Find where the given text appears and provide that cell's center as [x, y] coordinate. 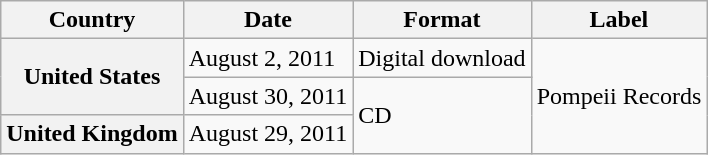
Country [92, 20]
Format [442, 20]
August 2, 2011 [268, 58]
CD [442, 115]
Digital download [442, 58]
Pompeii Records [619, 96]
August 30, 2011 [268, 96]
United Kingdom [92, 134]
Label [619, 20]
August 29, 2011 [268, 134]
United States [92, 77]
Date [268, 20]
